Pinpoint the cell where the given text exists, returning its [X, Y] midpoint coordinate. 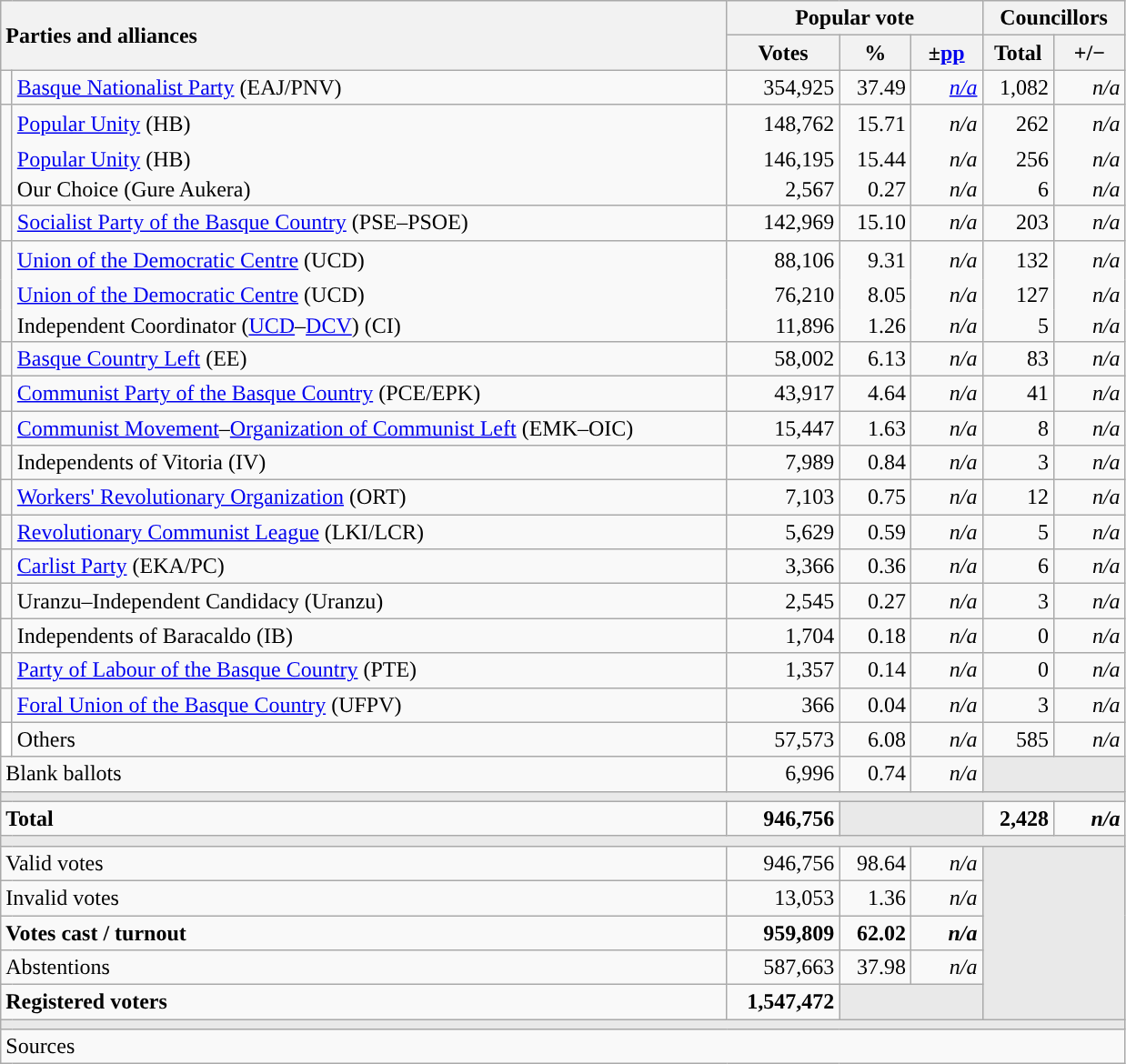
148,762 [783, 124]
Independents of Baracaldo (IB) [369, 636]
132 [1019, 260]
1,082 [1019, 87]
8.05 [875, 296]
6,996 [783, 774]
15,447 [783, 428]
Carlist Party (EKA/PC) [369, 567]
Communist Movement–Organization of Communist Left (EMK–OIC) [369, 428]
15.10 [875, 223]
1,704 [783, 636]
142,969 [783, 223]
57,573 [783, 739]
Councillors [1053, 18]
0.36 [875, 567]
1,357 [783, 670]
6.08 [875, 739]
7,989 [783, 463]
Our Choice (Gure Aukera) [369, 190]
366 [783, 705]
Communist Party of the Basque Country (PCE/EPK) [369, 393]
6.13 [875, 358]
Foral Union of the Basque Country (UFPV) [369, 705]
Sources [563, 1047]
0.84 [875, 463]
2,567 [783, 190]
5,629 [783, 532]
Revolutionary Communist League (LKI/LCR) [369, 532]
% [875, 53]
43,917 [783, 393]
Socialist Party of the Basque Country (PSE–PSOE) [369, 223]
±pp [946, 53]
13,053 [783, 898]
Uranzu–Independent Candidacy (Uranzu) [369, 601]
41 [1019, 393]
83 [1019, 358]
Registered voters [364, 1002]
Abstentions [364, 968]
3,366 [783, 567]
Independents of Vitoria (IV) [369, 463]
146,195 [783, 159]
354,925 [783, 87]
Parties and alliances [364, 35]
959,809 [783, 932]
Votes cast / turnout [364, 932]
262 [1019, 124]
1.26 [875, 326]
2,428 [1019, 818]
9.31 [875, 260]
+/− [1090, 53]
Popular vote [855, 18]
88,106 [783, 260]
127 [1019, 296]
0.04 [875, 705]
587,663 [783, 968]
12 [1019, 497]
585 [1019, 739]
1.36 [875, 898]
Votes [783, 53]
203 [1019, 223]
37.98 [875, 968]
37.49 [875, 87]
Party of Labour of the Basque Country (PTE) [369, 670]
1.63 [875, 428]
Valid votes [364, 863]
76,210 [783, 296]
0.74 [875, 774]
0.75 [875, 497]
15.44 [875, 159]
Workers' Revolutionary Organization (ORT) [369, 497]
11,896 [783, 326]
Basque Nationalist Party (EAJ/PNV) [369, 87]
2,545 [783, 601]
58,002 [783, 358]
7,103 [783, 497]
15.71 [875, 124]
98.64 [875, 863]
Independent Coordinator (UCD–DCV) (CI) [369, 326]
0.14 [875, 670]
256 [1019, 159]
8 [1019, 428]
0.59 [875, 532]
Blank ballots [364, 774]
Invalid votes [364, 898]
0.18 [875, 636]
1,547,472 [783, 1002]
Others [369, 739]
Basque Country Left (EE) [369, 358]
62.02 [875, 932]
4.64 [875, 393]
